For the text-containing cell, return its midpoint in [x, y] coordinate format. 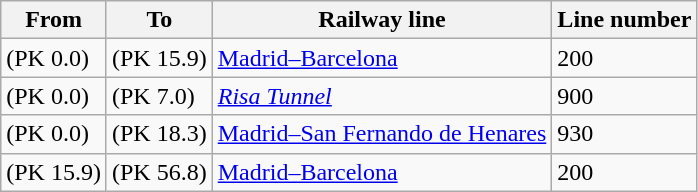
Railway line [382, 20]
From [54, 20]
Risa Tunnel [382, 96]
(PK 7.0) [159, 96]
Madrid–San Fernando de Henares [382, 134]
(PK 18.3) [159, 134]
900 [624, 96]
(PK 56.8) [159, 172]
Line number [624, 20]
930 [624, 134]
To [159, 20]
